Extract the (X, Y) coordinate from the center of the cell holding the provided text.  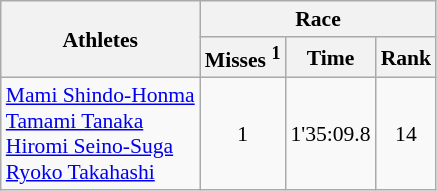
1'35:09.8 (330, 134)
Misses 1 (243, 58)
Race (318, 19)
Athletes (100, 40)
Rank (406, 58)
Time (330, 58)
14 (406, 134)
1 (243, 134)
Mami Shindo-HonmaTamami TanakaHiromi Seino-SugaRyoko Takahashi (100, 134)
